Capture the cell that displays the provided text and extract its (x, y) central coordinate. 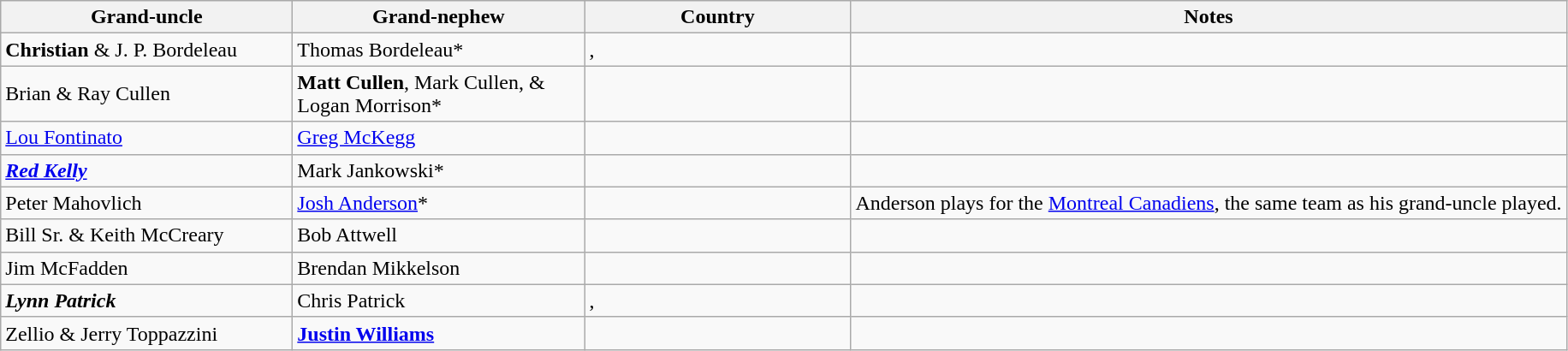
Bob Attwell (438, 235)
Zellio & Jerry Toppazzini (147, 333)
Greg McKegg (438, 138)
Red Kelly (147, 170)
Brian & Ray Cullen (147, 94)
Mark Jankowski* (438, 170)
Justin Williams (438, 333)
Notes (1209, 17)
Christian & J. P. Bordeleau (147, 50)
Lou Fontinato (147, 138)
Peter Mahovlich (147, 203)
Matt Cullen, Mark Cullen, & Logan Morrison* (438, 94)
Thomas Bordeleau* (438, 50)
Grand-uncle (147, 17)
Anderson plays for the Montreal Canadiens, the same team as his grand-uncle played. (1209, 203)
Bill Sr. & Keith McCreary (147, 235)
Grand-nephew (438, 17)
Chris Patrick (438, 300)
Brendan Mikkelson (438, 268)
Josh Anderson* (438, 203)
Country (717, 17)
Jim McFadden (147, 268)
Lynn Patrick (147, 300)
